Capture the cell that displays the provided text and extract its [x, y] central coordinate. 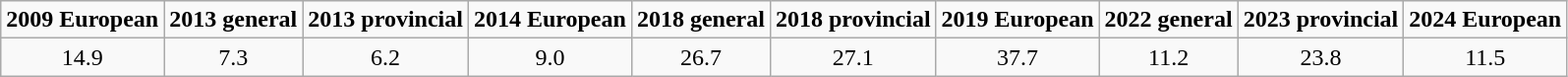
26.7 [700, 57]
11.5 [1485, 57]
23.8 [1321, 57]
2013 general [234, 20]
2019 European [1017, 20]
27.1 [853, 57]
2018 provincial [853, 20]
2024 European [1485, 20]
2013 provincial [385, 20]
7.3 [234, 57]
14.9 [83, 57]
2023 provincial [1321, 20]
2018 general [700, 20]
11.2 [1168, 57]
2022 general [1168, 20]
6.2 [385, 57]
2014 European [550, 20]
9.0 [550, 57]
37.7 [1017, 57]
2009 European [83, 20]
